Scan for the cell matching the given text and deliver its [x, y] coordinate at center. 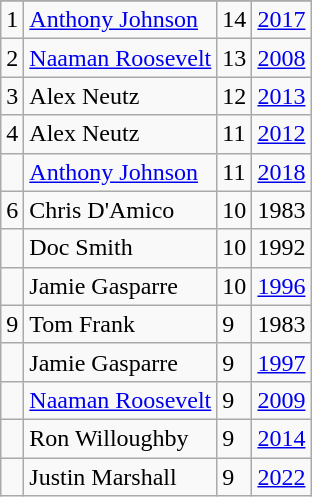
13 [234, 58]
Doc Smith [120, 248]
Justin Marshall [120, 477]
6 [12, 210]
4 [12, 134]
2017 [282, 20]
2022 [282, 477]
1996 [282, 286]
2014 [282, 438]
2 [12, 58]
1992 [282, 248]
2018 [282, 172]
1 [12, 20]
14 [234, 20]
3 [12, 96]
Tom Frank [120, 324]
Ron Willoughby [120, 438]
2012 [282, 134]
2008 [282, 58]
12 [234, 96]
1997 [282, 362]
2009 [282, 400]
Chris D'Amico [120, 210]
2013 [282, 96]
